From the cell containing the given text, extract its center point as (x, y) coordinate. 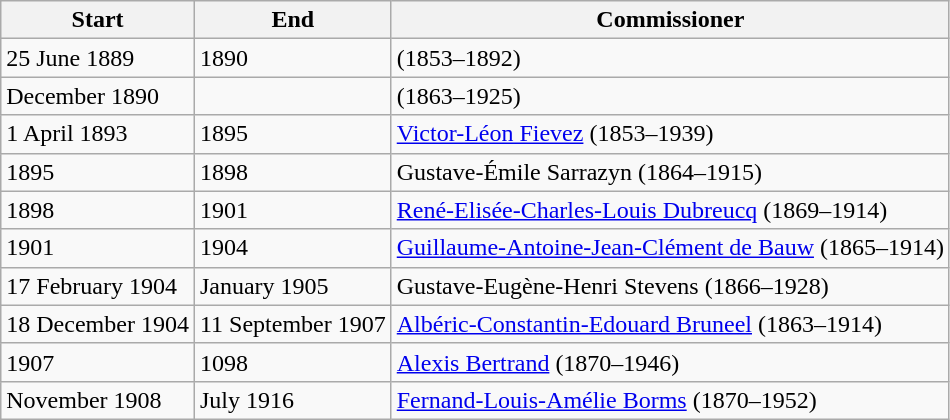
1907 (98, 362)
Alexis Bertrand (1870–1946) (670, 362)
17 February 1904 (98, 286)
End (292, 20)
Fernand-Louis-Amélie Borms (1870–1952) (670, 400)
November 1908 (98, 400)
Victor-Léon Fievez (1853–1939) (670, 134)
(1853–1892) (670, 58)
Gustave-Eugène-Henri Stevens (1866–1928) (670, 286)
December 1890 (98, 96)
1098 (292, 362)
1890 (292, 58)
1 April 1893 (98, 134)
Albéric-Constantin-Edouard Bruneel (1863–1914) (670, 324)
January 1905 (292, 286)
18 December 1904 (98, 324)
(1863–1925) (670, 96)
1904 (292, 248)
Commissioner (670, 20)
Guillaume-Antoine-Jean-Clément de Bauw (1865–1914) (670, 248)
Gustave-Émile Sarrazyn (1864–1915) (670, 172)
July 1916 (292, 400)
25 June 1889 (98, 58)
René-Elisée-Charles-Louis Dubreucq (1869–1914) (670, 210)
Start (98, 20)
11 September 1907 (292, 324)
